Detect which cell encompasses the target text, then output its [X, Y] center coordinate. 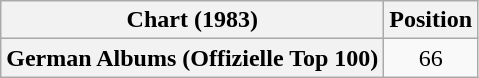
Chart (1983) [192, 20]
66 [431, 58]
German Albums (Offizielle Top 100) [192, 58]
Position [431, 20]
